Scan for the cell matching the given text and deliver its [X, Y] coordinate at center. 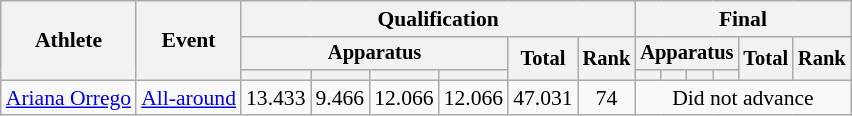
Ariana Orrego [68, 98]
Final [742, 19]
Did not advance [742, 98]
Athlete [68, 40]
Event [188, 40]
All-around [188, 98]
Qualification [438, 19]
9.466 [340, 98]
13.433 [276, 98]
74 [607, 98]
47.031 [542, 98]
